Scan for the cell matching the given text and deliver its [X, Y] coordinate at center. 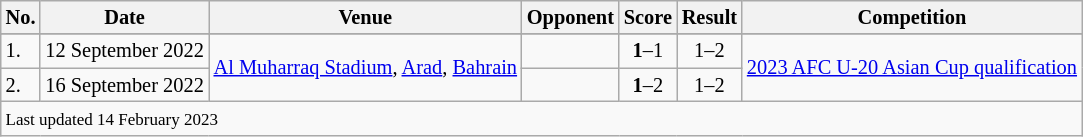
Score [648, 17]
Al Muharraq Stadium, Arad, Bahrain [366, 68]
16 September 2022 [124, 85]
Date [124, 17]
2. [21, 85]
Opponent [570, 17]
1–1 [648, 51]
1. [21, 51]
12 September 2022 [124, 51]
No. [21, 17]
Venue [366, 17]
Competition [912, 17]
Last updated 14 February 2023 [542, 118]
2023 AFC U-20 Asian Cup qualification [912, 68]
Result [710, 17]
